Pinpoint the cell where the given text exists, returning its (x, y) midpoint coordinate. 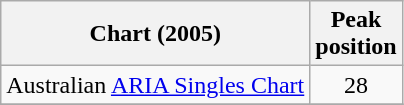
Australian ARIA Singles Chart (156, 85)
Peakposition (356, 34)
Chart (2005) (156, 34)
28 (356, 85)
